Scan for the cell matching the given text and deliver its (x, y) coordinate at center. 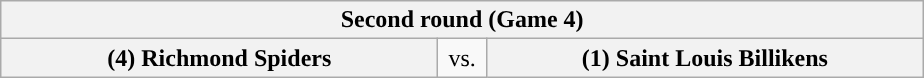
(1) Saint Louis Billikens (704, 58)
vs. (462, 58)
(4) Richmond Spiders (220, 58)
Second round (Game 4) (462, 20)
